Detect which cell encompasses the target text, then output its [x, y] center coordinate. 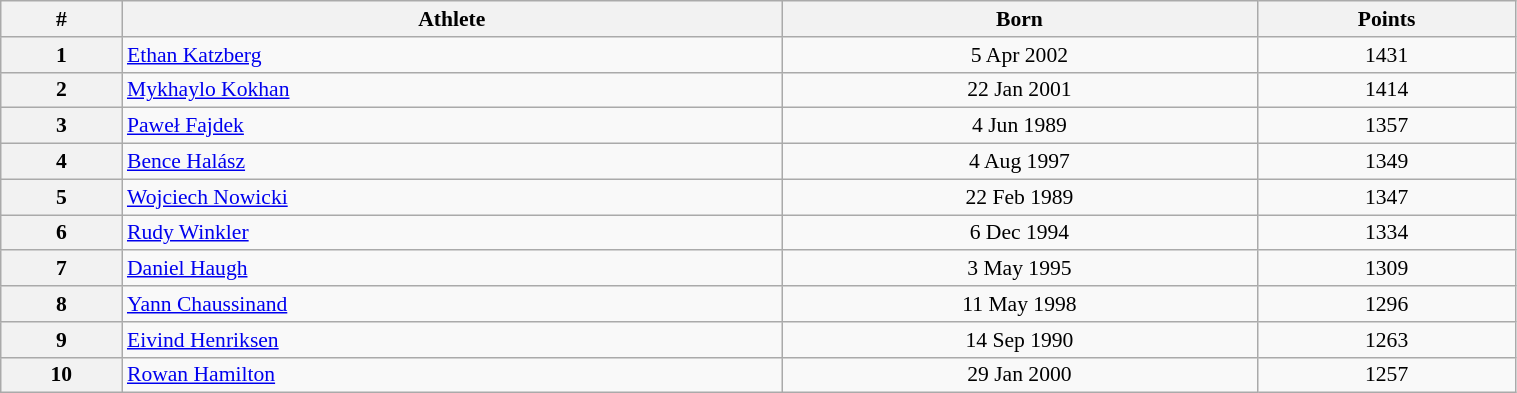
1431 [1386, 55]
Paweł Fajdek [452, 126]
11 May 1998 [1020, 304]
Wojciech Nowicki [452, 197]
Mykhaylo Kokhan [452, 90]
1357 [1386, 126]
1296 [1386, 304]
22 Jan 2001 [1020, 90]
1263 [1386, 340]
1347 [1386, 197]
Eivind Henriksen [452, 340]
8 [62, 304]
1334 [1386, 233]
5 Apr 2002 [1020, 55]
14 Sep 1990 [1020, 340]
2 [62, 90]
Rudy Winkler [452, 233]
3 May 1995 [1020, 269]
1414 [1386, 90]
Ethan Katzberg [452, 55]
10 [62, 375]
Points [1386, 19]
6 [62, 233]
5 [62, 197]
7 [62, 269]
Daniel Haugh [452, 269]
29 Jan 2000 [1020, 375]
22 Feb 1989 [1020, 197]
1257 [1386, 375]
Athlete [452, 19]
4 [62, 162]
1309 [1386, 269]
4 Aug 1997 [1020, 162]
1 [62, 55]
9 [62, 340]
6 Dec 1994 [1020, 233]
Rowan Hamilton [452, 375]
Born [1020, 19]
Bence Halász [452, 162]
3 [62, 126]
# [62, 19]
Yann Chaussinand [452, 304]
1349 [1386, 162]
4 Jun 1989 [1020, 126]
